Determine the [x, y] coordinate at the center of the cell enclosing the given text.  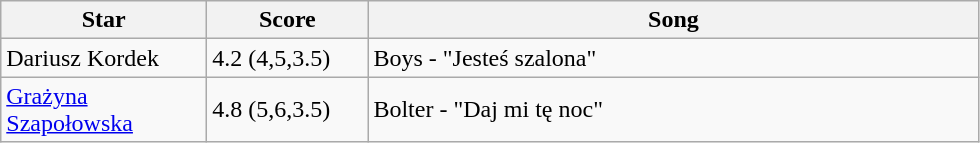
Grażyna Szapołowska [104, 110]
4.2 (4,5,3.5) [288, 58]
4.8 (5,6,3.5) [288, 110]
Score [288, 20]
Boys - "Jesteś szalona" [674, 58]
Dariusz Kordek [104, 58]
Bolter - "Daj mi tę noc" [674, 110]
Star [104, 20]
Song [674, 20]
